Detect which cell encompasses the target text, then output its [x, y] center coordinate. 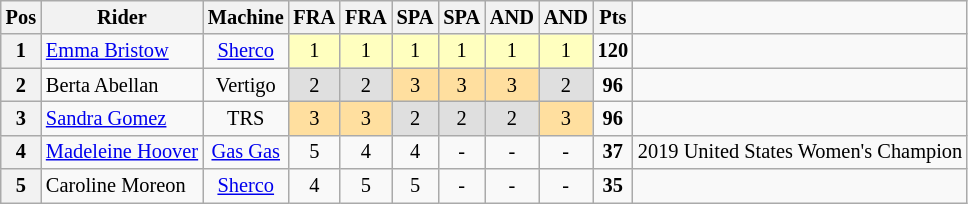
Caroline Moreon [122, 186]
Madeleine Hoover [122, 152]
Sandra Gomez [122, 118]
Pts [613, 17]
Emma Bristow [122, 51]
TRS [246, 118]
Machine [246, 17]
Gas Gas [246, 152]
Berta Abellan [122, 85]
2019 United States Women's Champion [800, 152]
37 [613, 152]
35 [613, 186]
120 [613, 51]
Vertigo [246, 85]
Pos [21, 17]
Rider [122, 17]
